Provide the [x, y] coordinate of the cell's center where the given text is located.  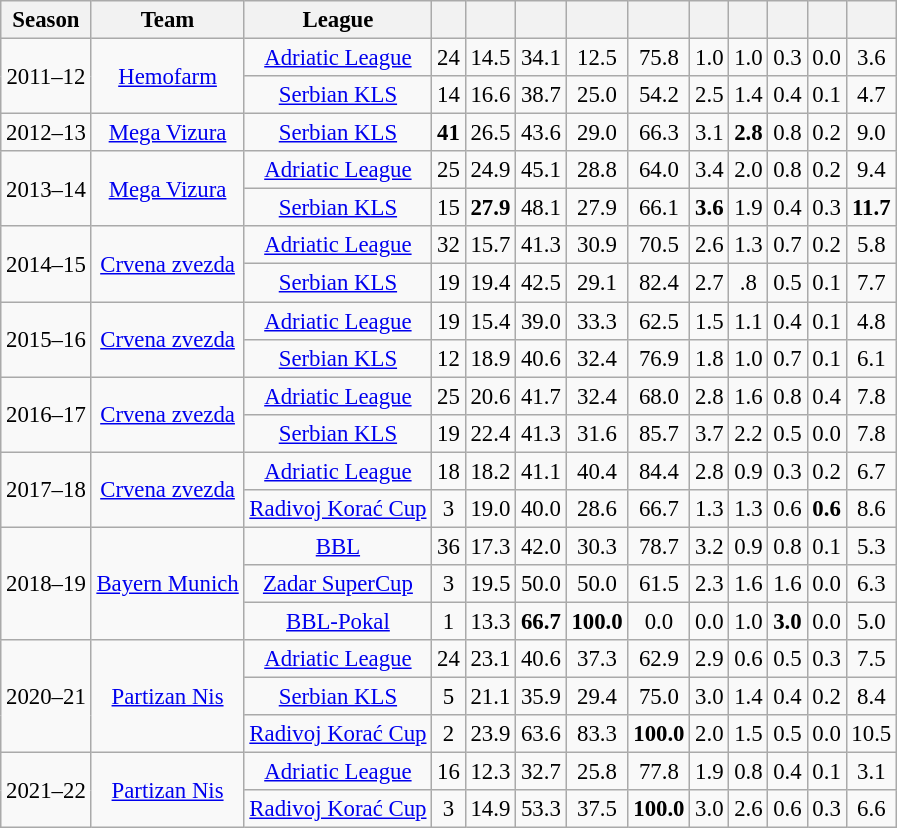
5.0 [871, 621]
14 [448, 95]
2 [448, 734]
54.2 [659, 95]
16.6 [490, 95]
2014–15 [46, 264]
75.8 [659, 58]
1.8 [710, 358]
8.6 [871, 509]
3.4 [710, 170]
21.1 [490, 697]
15.4 [490, 321]
6.1 [871, 358]
76.9 [659, 358]
68.0 [659, 396]
32 [448, 245]
2012–13 [46, 133]
63.6 [541, 734]
85.7 [659, 433]
18.9 [490, 358]
41 [448, 133]
78.7 [659, 546]
40.4 [597, 471]
22.4 [490, 433]
Zadar SuperCup [338, 584]
19.0 [490, 509]
24.9 [490, 170]
29.0 [597, 133]
19.5 [490, 584]
18 [448, 471]
Bayern Munich [168, 584]
83.3 [597, 734]
Team [168, 20]
37.3 [597, 659]
12.3 [490, 772]
23.1 [490, 659]
66.1 [659, 208]
Hemofarm [168, 76]
2016–17 [46, 414]
42.0 [541, 546]
3.2 [710, 546]
70.5 [659, 245]
34.1 [541, 58]
2013–14 [46, 188]
14.5 [490, 58]
10.5 [871, 734]
6.7 [871, 471]
62.5 [659, 321]
13.3 [490, 621]
64.0 [659, 170]
5.3 [871, 546]
2021–22 [46, 790]
BBL [338, 546]
45.1 [541, 170]
29.4 [597, 697]
41.1 [541, 471]
25.8 [597, 772]
17.3 [490, 546]
5.8 [871, 245]
9.4 [871, 170]
12 [448, 358]
36 [448, 546]
3.7 [710, 433]
6.3 [871, 584]
42.5 [541, 283]
2015–16 [46, 340]
14.9 [490, 809]
2.7 [710, 283]
37.5 [597, 809]
41.7 [541, 396]
84.4 [659, 471]
18.2 [490, 471]
League [338, 20]
30.3 [597, 546]
BBL-Pokal [338, 621]
9.0 [871, 133]
38.7 [541, 95]
62.9 [659, 659]
15.7 [490, 245]
66.3 [659, 133]
2017–18 [46, 490]
20.6 [490, 396]
32.7 [541, 772]
7.7 [871, 283]
4.7 [871, 95]
5 [448, 697]
2018–19 [46, 584]
1.1 [748, 321]
61.5 [659, 584]
12.5 [597, 58]
15 [448, 208]
2.3 [710, 584]
40.0 [541, 509]
11.7 [871, 208]
33.3 [597, 321]
53.3 [541, 809]
2.2 [748, 433]
8.4 [871, 697]
23.9 [490, 734]
.8 [748, 283]
31.6 [597, 433]
4.8 [871, 321]
16 [448, 772]
6.6 [871, 809]
2011–12 [46, 76]
2020–21 [46, 696]
35.9 [541, 697]
39.0 [541, 321]
75.0 [659, 697]
30.9 [597, 245]
7.5 [871, 659]
28.6 [597, 509]
29.1 [597, 283]
25.0 [597, 95]
82.4 [659, 283]
19.4 [490, 283]
Season [46, 20]
2.5 [710, 95]
28.8 [597, 170]
26.5 [490, 133]
43.6 [541, 133]
77.8 [659, 772]
2.9 [710, 659]
48.1 [541, 208]
1 [448, 621]
